For the text-containing cell, return its midpoint in [X, Y] coordinate format. 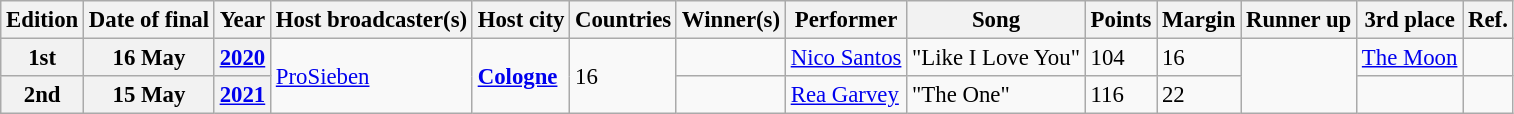
104 [1120, 58]
"Like I Love You" [996, 58]
Rea Garvey [846, 95]
Countries [624, 20]
"The One" [996, 95]
Margin [1199, 20]
1st [42, 58]
Date of final [150, 20]
2020 [242, 58]
Ref. [1488, 20]
Cologne [520, 76]
Year [242, 20]
Host broadcaster(s) [372, 20]
Host city [520, 20]
Points [1120, 20]
22 [1199, 95]
The Moon [1410, 58]
116 [1120, 95]
16 May [150, 58]
Winner(s) [730, 20]
Nico Santos [846, 58]
Song [996, 20]
2nd [42, 95]
Performer [846, 20]
3rd place [1410, 20]
15 May [150, 95]
2021 [242, 95]
Edition [42, 20]
Runner up [1299, 20]
ProSieben [372, 76]
